Find where the given text appears and provide that cell's center as [X, Y] coordinate. 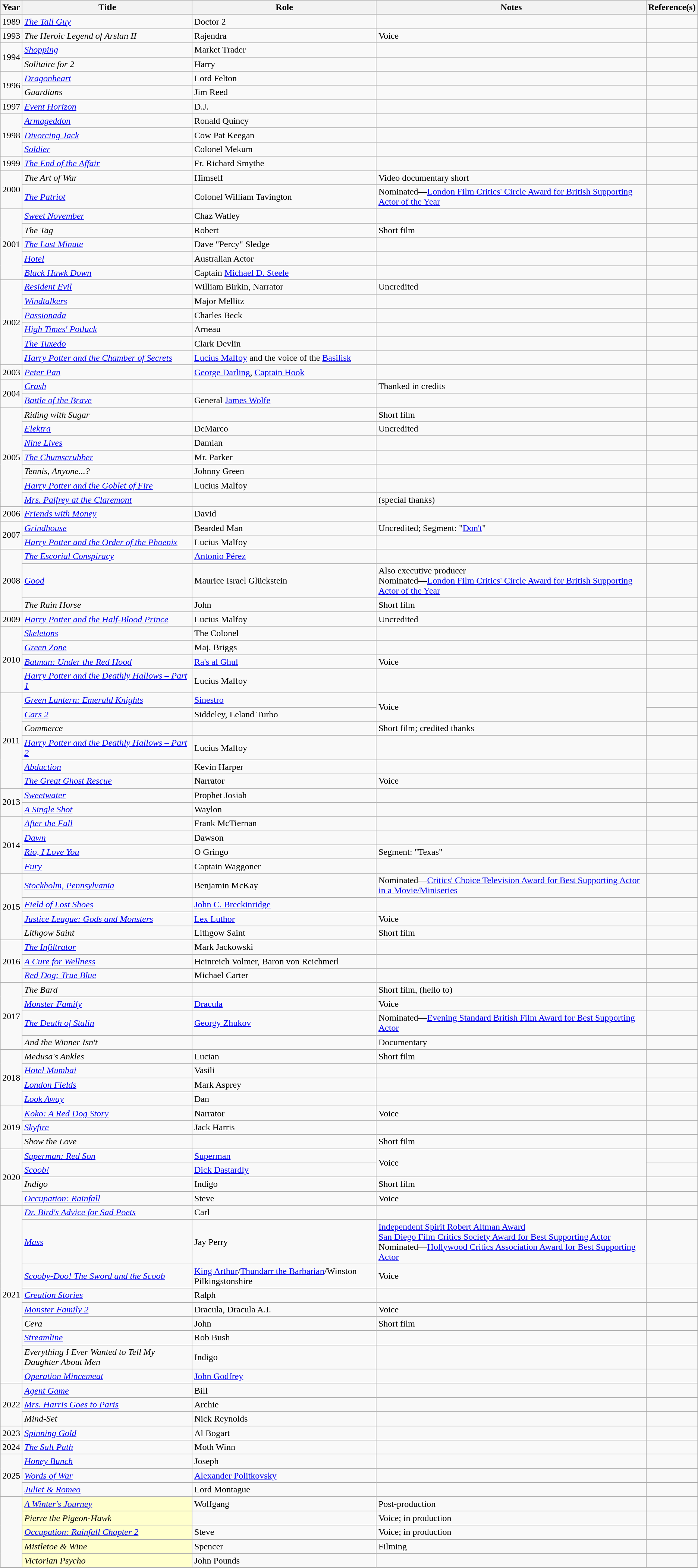
London Fields [107, 1085]
Post-production [511, 1504]
A Winter's Journey [107, 1504]
John Pounds [284, 1561]
Captain Michael D. Steele [284, 273]
Siddeley, Leland Turbo [284, 714]
2002 [11, 322]
Lucian [284, 1056]
The Salt Path [107, 1447]
Cars 2 [107, 714]
The Infiltrator [107, 947]
Hotel [107, 259]
2000 [11, 190]
Harry Potter and the Deathly Hallows – Part 2 [107, 747]
Carl [284, 1213]
2025 [11, 1476]
The Escorial Conspiracy [107, 556]
Frank McTiernan [284, 823]
Passionada [107, 315]
Monster Family [107, 1004]
2015 [11, 906]
Words of War [107, 1476]
Fr. Richard Smythe [284, 163]
Mark Jackowski [284, 947]
Al Bogart [284, 1433]
1997 [11, 107]
Ra's al Ghul [284, 661]
1993 [11, 36]
High Times' Potluck [107, 329]
2007 [11, 535]
Honey Bunch [107, 1461]
Nominated—London Film Critics' Circle Award for British Supporting Actor of the Year [511, 197]
Red Dog: True Blue [107, 976]
Archie [284, 1404]
Juliet & Romeo [107, 1490]
Windtalkers [107, 301]
John Godfrey [284, 1376]
2018 [11, 1078]
Market Trader [284, 50]
After the Fall [107, 823]
Benjamin McKay [284, 885]
Sinestro [284, 700]
Monster Family 2 [107, 1309]
Damian [284, 443]
Riding with Sugar [107, 415]
Dan [284, 1099]
2011 [11, 741]
Everything I Ever Wanted to Tell My Daughter About Men [107, 1357]
Lucius Malfoy and the voice of the Basilisk [284, 358]
Field of Lost Shoes [107, 904]
Spinning Gold [107, 1433]
Battle of the Brave [107, 400]
Harry Potter and the Half-Blood Prince [107, 619]
Thanked in credits [511, 386]
Harry [284, 64]
Colonel Mekum [284, 149]
Vasili [284, 1071]
D.J. [284, 107]
Harry Potter and the Chamber of Secrets [107, 358]
Clark Devlin [284, 344]
Alexander Politkovsky [284, 1476]
Charles Beck [284, 315]
2003 [11, 372]
Solitaire for 2 [107, 64]
Divorcing Jack [107, 135]
Skeletons [107, 633]
Bill [284, 1390]
Rajendra [284, 36]
Waylon [284, 809]
Reference(s) [672, 7]
Doctor 2 [284, 22]
2001 [11, 244]
2005 [11, 457]
(special thanks) [511, 500]
Elektra [107, 429]
The Death of Stalin [107, 1023]
Cera [107, 1324]
Colonel William Tavington [284, 197]
Documentary [511, 1042]
Show the Love [107, 1141]
Dracula, Dracula A.I. [284, 1309]
2021 [11, 1294]
Friends with Money [107, 514]
Himself [284, 178]
Victorian Psycho [107, 1561]
Medusa's Ankles [107, 1056]
Dawson [284, 838]
Lord Montague [284, 1490]
1994 [11, 57]
Soldier [107, 149]
The Tuxedo [107, 344]
Video documentary short [511, 178]
The Art of War [107, 178]
Abduction [107, 767]
A Cure for Wellness [107, 961]
Creation Stories [107, 1295]
Sweetwater [107, 795]
Also executive producerNominated—London Film Critics' Circle Award for British Supporting Actor of the Year [511, 581]
Year [11, 7]
David [284, 514]
John C. Breckinridge [284, 904]
2004 [11, 393]
Crash [107, 386]
The Chumscrubber [107, 457]
Dick Dastardly [284, 1170]
The Bard [107, 990]
Cow Pat Keegan [284, 135]
Kevin Harper [284, 767]
And the Winner Isn't [107, 1042]
Maj. Briggs [284, 647]
Lord Felton [284, 78]
Mistletoe & Wine [107, 1546]
O Gringo [284, 852]
Wolfgang [284, 1504]
1998 [11, 135]
Rob Bush [284, 1338]
Harry Potter and the Goblet of Fire [107, 486]
2016 [11, 961]
The Colonel [284, 633]
Justice League: Gods and Monsters [107, 919]
Filming [511, 1546]
2008 [11, 581]
Jack Harris [284, 1127]
Robert [284, 230]
The Tag [107, 230]
Green Zone [107, 647]
Occupation: Rainfall [107, 1198]
Black Hawk Down [107, 273]
2013 [11, 802]
Nominated—Critics' Choice Television Award for Best Supporting Actor in a Movie/Miniseries [511, 885]
Resident Evil [107, 287]
2006 [11, 514]
Superman: Red Son [107, 1156]
Mind-Set [107, 1419]
Joseph [284, 1461]
Peter Pan [107, 372]
Commerce [107, 728]
General James Wolfe [284, 400]
2010 [11, 660]
1996 [11, 85]
Dragonheart [107, 78]
Green Lantern: Emerald Knights [107, 700]
Uncredited; Segment: "Don't" [511, 528]
Prophet Josiah [284, 795]
Dr. Bird's Advice for Sad Poets [107, 1213]
Hotel Mumbai [107, 1071]
Notes [511, 7]
Short film, (hello to) [511, 990]
The End of the Affair [107, 163]
Mass [107, 1242]
Armageddon [107, 121]
Shopping [107, 50]
Dawn [107, 838]
Johnny Green [284, 471]
George Darling, Captain Hook [284, 372]
Role [284, 7]
Mrs. Palfrey at the Claremont [107, 500]
Jay Perry [284, 1242]
Major Mellitz [284, 301]
The Rain Horse [107, 605]
Agent Game [107, 1390]
Dave "Percy" Sledge [284, 244]
Operation Mincemeat [107, 1376]
Rio, I Love You [107, 852]
Segment: "Texas" [511, 852]
Chaz Watley [284, 216]
DeMarco [284, 429]
2023 [11, 1433]
Tennis, Anyone...? [107, 471]
Pierre the Pigeon-Hawk [107, 1518]
Lex Luthor [284, 919]
William Birkin, Narrator [284, 287]
2024 [11, 1447]
Streamline [107, 1338]
2019 [11, 1127]
Occupation: Rainfall Chapter 2 [107, 1532]
Antonio Pérez [284, 556]
Heinreich Volmer, Baron von Reichmerl [284, 961]
Georgy Zhukov [284, 1023]
The Great Ghost Rescue [107, 781]
Arneau [284, 329]
King Arthur/Thundarr the Barbarian/Winston Pilkingstonshire [284, 1276]
Harry Potter and the Order of the Phoenix [107, 542]
Australian Actor [284, 259]
The Heroic Legend of Arslan II [107, 36]
Mark Asprey [284, 1085]
Mrs. Harris Goes to Paris [107, 1404]
Dracula [284, 1004]
2017 [11, 1016]
Nick Reynolds [284, 1419]
1989 [11, 22]
2009 [11, 619]
Guardians [107, 92]
Bearded Man [284, 528]
Moth Winn [284, 1447]
Nine Lives [107, 443]
Superman [284, 1156]
2022 [11, 1404]
Grindhouse [107, 528]
Fury [107, 866]
Nominated—Evening Standard British Film Award for Best Supporting Actor [511, 1023]
Event Horizon [107, 107]
Scoob! [107, 1170]
Skyfire [107, 1127]
Maurice Israel Glückstein [284, 581]
Jim Reed [284, 92]
Title [107, 7]
Scooby-Doo! The Sword and the Scoob [107, 1276]
Sweet November [107, 216]
The Tall Guy [107, 22]
The Patriot [107, 197]
Spencer [284, 1546]
Short film; credited thanks [511, 728]
Good [107, 581]
Koko: A Red Dog Story [107, 1113]
Michael Carter [284, 976]
Look Away [107, 1099]
Ronald Quincy [284, 121]
2014 [11, 845]
Batman: Under the Red Hood [107, 661]
A Single Shot [107, 809]
2020 [11, 1177]
Harry Potter and the Deathly Hallows – Part 1 [107, 681]
1999 [11, 163]
Captain Waggoner [284, 866]
Ralph [284, 1295]
The Last Minute [107, 244]
Stockholm, Pennsylvania [107, 885]
Mr. Parker [284, 457]
